Scan for the cell matching the given text and deliver its [x, y] coordinate at center. 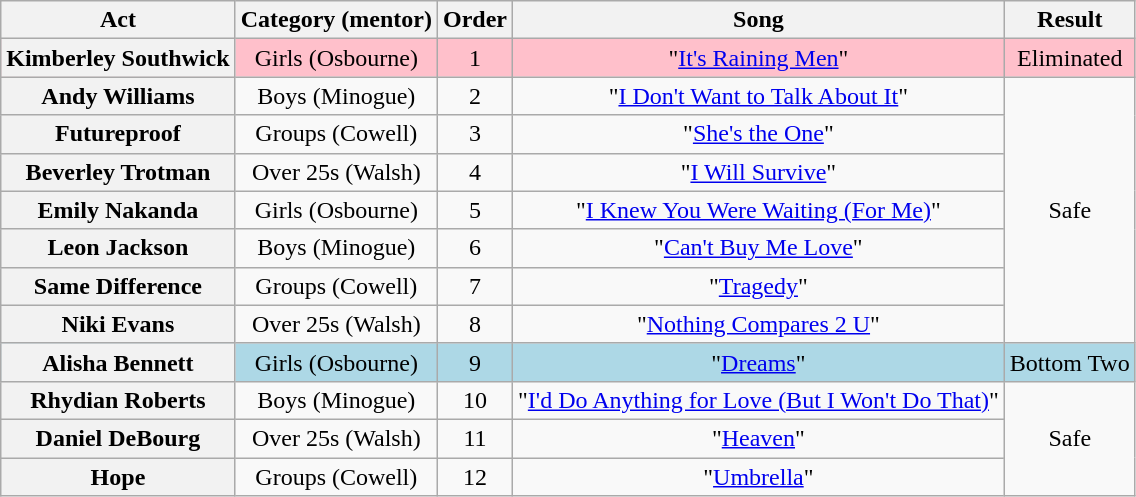
"I Don't Want to Talk About It" [759, 96]
Result [1070, 20]
12 [474, 477]
4 [474, 172]
"I Will Survive" [759, 172]
Hope [118, 477]
11 [474, 438]
Category (mentor) [336, 20]
"It's Raining Men" [759, 58]
"Heaven" [759, 438]
2 [474, 96]
"Umbrella" [759, 477]
Song [759, 20]
"I Knew You Were Waiting (For Me)" [759, 210]
"Dreams" [759, 362]
Beverley Trotman [118, 172]
Act [118, 20]
9 [474, 362]
"Can't Buy Me Love" [759, 248]
Niki Evans [118, 324]
5 [474, 210]
Rhydian Roberts [118, 400]
"She's the One" [759, 134]
8 [474, 324]
Bottom Two [1070, 362]
3 [474, 134]
Eliminated [1070, 58]
1 [474, 58]
7 [474, 286]
Leon Jackson [118, 248]
Alisha Bennett [118, 362]
"Tragedy" [759, 286]
10 [474, 400]
Order [474, 20]
Emily Nakanda [118, 210]
Andy Williams [118, 96]
Daniel DeBourg [118, 438]
Kimberley Southwick [118, 58]
6 [474, 248]
"Nothing Compares 2 U" [759, 324]
Futureproof [118, 134]
"I'd Do Anything for Love (But I Won't Do That)" [759, 400]
Same Difference [118, 286]
